Return the (X, Y) coordinate for the center point of the cell that contains the specified text.  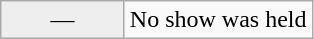
No show was held (218, 20)
— (63, 20)
